Scan for the cell matching the given text and deliver its [X, Y] coordinate at center. 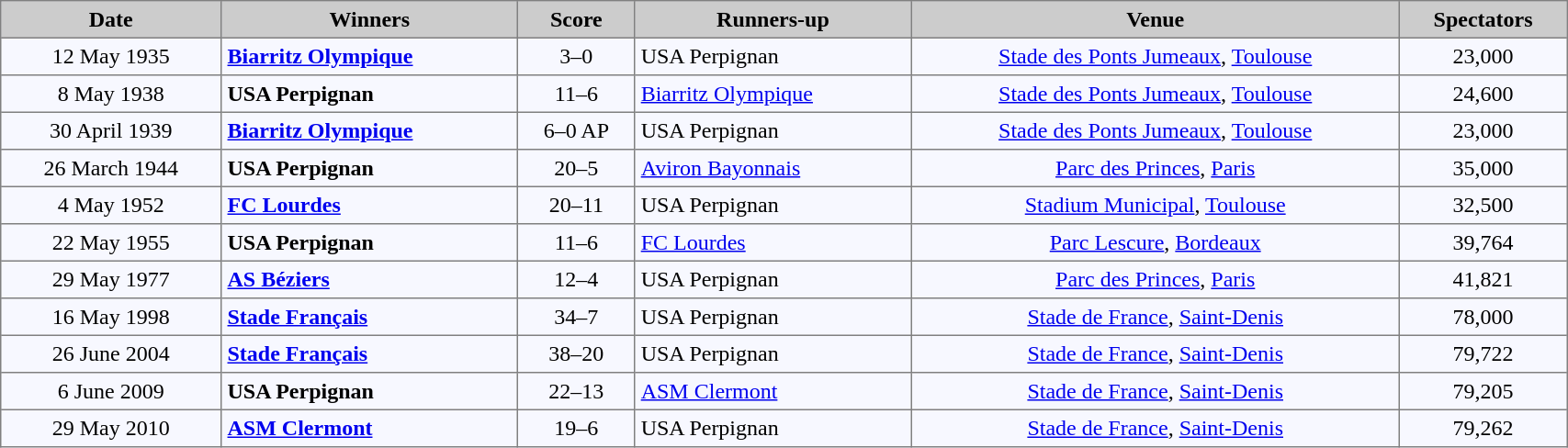
35,000 [1483, 168]
8 May 1938 [111, 94]
29 May 1977 [111, 279]
Spectators [1483, 19]
30 April 1939 [111, 130]
41,821 [1483, 279]
79,262 [1483, 428]
AS Béziers [369, 279]
20–11 [577, 205]
Score [577, 19]
38–20 [577, 353]
24,600 [1483, 94]
12 May 1935 [111, 56]
20–5 [577, 168]
19–6 [577, 428]
4 May 1952 [111, 205]
39,764 [1483, 242]
3–0 [577, 56]
32,500 [1483, 205]
Stadium Municipal, Toulouse [1156, 205]
29 May 2010 [111, 428]
Parc Lescure, Bordeaux [1156, 242]
12–4 [577, 279]
16 May 1998 [111, 317]
Date [111, 19]
26 March 1944 [111, 168]
26 June 2004 [111, 353]
Runners-up [773, 19]
Venue [1156, 19]
6 June 2009 [111, 391]
79,722 [1483, 353]
79,205 [1483, 391]
78,000 [1483, 317]
34–7 [577, 317]
Winners [369, 19]
Aviron Bayonnais [773, 168]
22–13 [577, 391]
22 May 1955 [111, 242]
6–0 AP [577, 130]
